Pinpoint the cell where the given text exists, returning its [X, Y] midpoint coordinate. 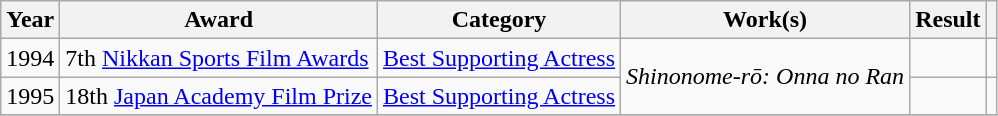
7th Nikkan Sports Film Awards [219, 58]
Shinonome-rō: Onna no Ran [766, 77]
18th Japan Academy Film Prize [219, 96]
1995 [30, 96]
Category [500, 20]
Result [948, 20]
Award [219, 20]
Year [30, 20]
Work(s) [766, 20]
1994 [30, 58]
